Determine the (x, y) coordinate at the center of the cell enclosing the given text.  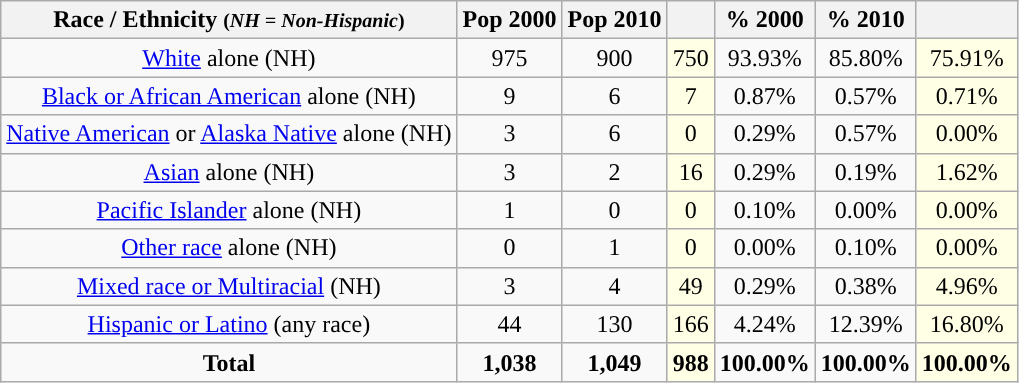
4 (614, 286)
Other race alone (NH) (229, 248)
75.91% (966, 58)
16.80% (966, 324)
Total (229, 362)
12.39% (866, 324)
Mixed race or Multiracial (NH) (229, 286)
Black or African American alone (NH) (229, 96)
130 (614, 324)
0.38% (866, 286)
9 (510, 96)
White alone (NH) (229, 58)
4.24% (764, 324)
Hispanic or Latino (any race) (229, 324)
1,038 (510, 362)
85.80% (866, 58)
0.87% (764, 96)
7 (690, 96)
750 (690, 58)
2 (614, 172)
166 (690, 324)
44 (510, 324)
0.71% (966, 96)
Pacific Islander alone (NH) (229, 210)
Race / Ethnicity (NH = Non-Hispanic) (229, 20)
4.96% (966, 286)
1,049 (614, 362)
16 (690, 172)
Pop 2000 (510, 20)
93.93% (764, 58)
% 2010 (866, 20)
1.62% (966, 172)
49 (690, 286)
988 (690, 362)
0.19% (866, 172)
975 (510, 58)
% 2000 (764, 20)
Asian alone (NH) (229, 172)
Native American or Alaska Native alone (NH) (229, 134)
900 (614, 58)
Pop 2010 (614, 20)
